Detect which cell encompasses the target text, then output its [X, Y] center coordinate. 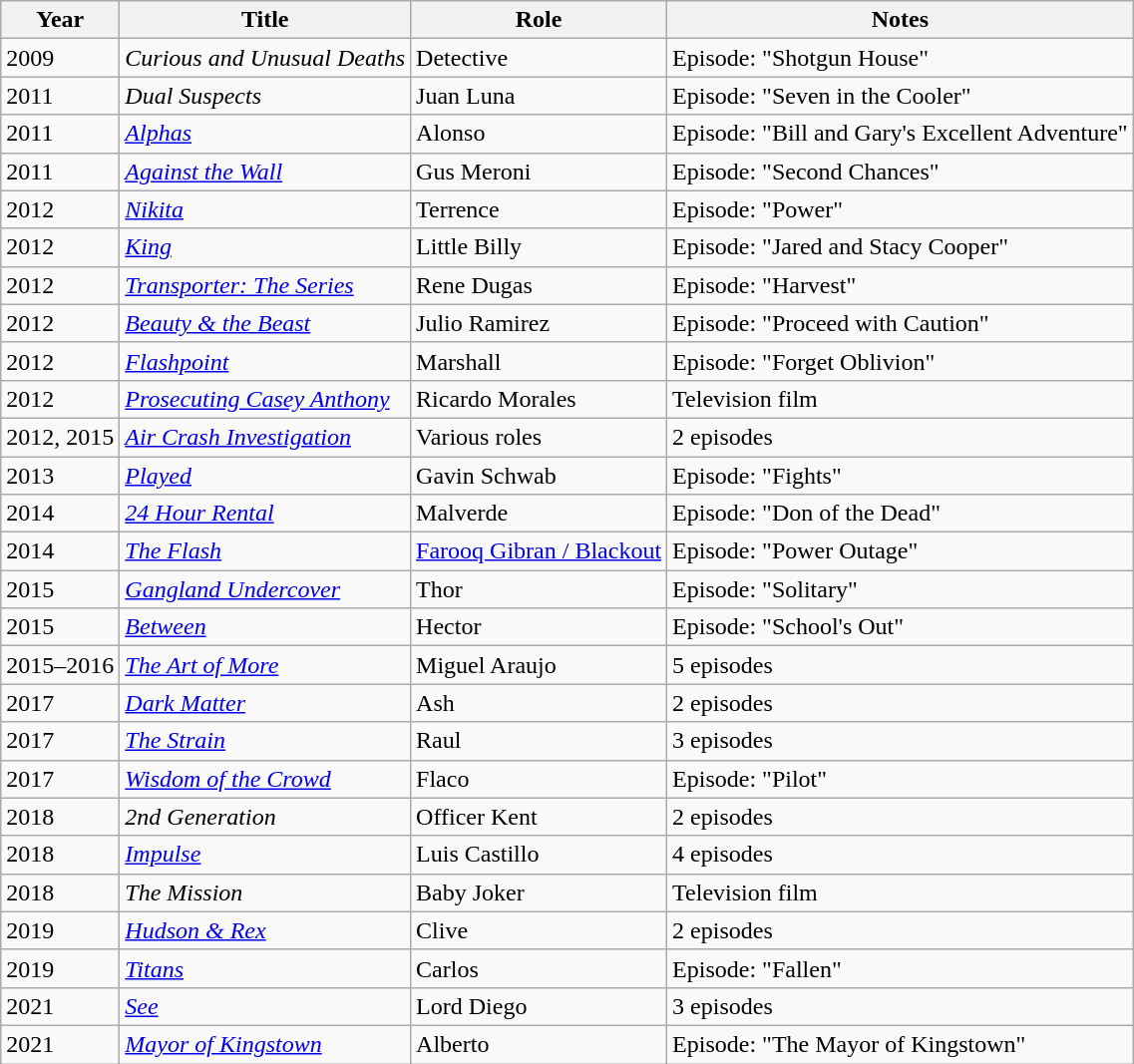
Thor [539, 589]
Year [60, 20]
Gavin Schwab [539, 476]
Wisdom of the Crowd [265, 779]
Lord Diego [539, 1006]
Air Crash Investigation [265, 437]
The Flash [265, 551]
Alphas [265, 134]
Title [265, 20]
Episode: "The Mayor of Kingstown" [901, 1044]
Impulse [265, 855]
24 Hour Rental [265, 514]
Between [265, 627]
The Mission [265, 892]
Rene Dugas [539, 285]
Episode: "Second Chances" [901, 172]
Ash [539, 703]
2012, 2015 [60, 437]
Transporter: The Series [265, 285]
Episode: "School's Out" [901, 627]
2013 [60, 476]
King [265, 247]
Farooq Gibran / Blackout [539, 551]
Beauty & the Beast [265, 323]
Episode: "Shotgun House" [901, 58]
Hudson & Rex [265, 930]
Episode: "Bill and Gary's Excellent Adventure" [901, 134]
Episode: "Proceed with Caution" [901, 323]
Julio Ramirez [539, 323]
See [265, 1006]
Role [539, 20]
Gus Meroni [539, 172]
Played [265, 476]
Nikita [265, 209]
Against the Wall [265, 172]
Little Billy [539, 247]
2009 [60, 58]
Baby Joker [539, 892]
Juan Luna [539, 96]
Luis Castillo [539, 855]
Episode: "Power Outage" [901, 551]
Officer Kent [539, 817]
Episode: "Don of the Dead" [901, 514]
Alonso [539, 134]
Episode: "Fallen" [901, 968]
Episode: "Harvest" [901, 285]
Detective [539, 58]
Prosecuting Casey Anthony [265, 399]
Curious and Unusual Deaths [265, 58]
4 episodes [901, 855]
Gangland Undercover [265, 589]
2015–2016 [60, 665]
Titans [265, 968]
The Art of More [265, 665]
Carlos [539, 968]
2nd Generation [265, 817]
Episode: "Jared and Stacy Cooper" [901, 247]
Marshall [539, 361]
Terrence [539, 209]
Raul [539, 741]
Clive [539, 930]
Various roles [539, 437]
Malverde [539, 514]
Hector [539, 627]
Episode: "Power" [901, 209]
Alberto [539, 1044]
Episode: "Pilot" [901, 779]
Episode: "Seven in the Cooler" [901, 96]
Notes [901, 20]
Miguel Araujo [539, 665]
Ricardo Morales [539, 399]
The Strain [265, 741]
Mayor of Kingstown [265, 1044]
Dark Matter [265, 703]
5 episodes [901, 665]
Episode: "Fights" [901, 476]
Dual Suspects [265, 96]
Flaco [539, 779]
Flashpoint [265, 361]
Episode: "Solitary" [901, 589]
Episode: "Forget Oblivion" [901, 361]
